Return (x, y) of the center of cell containing provided text 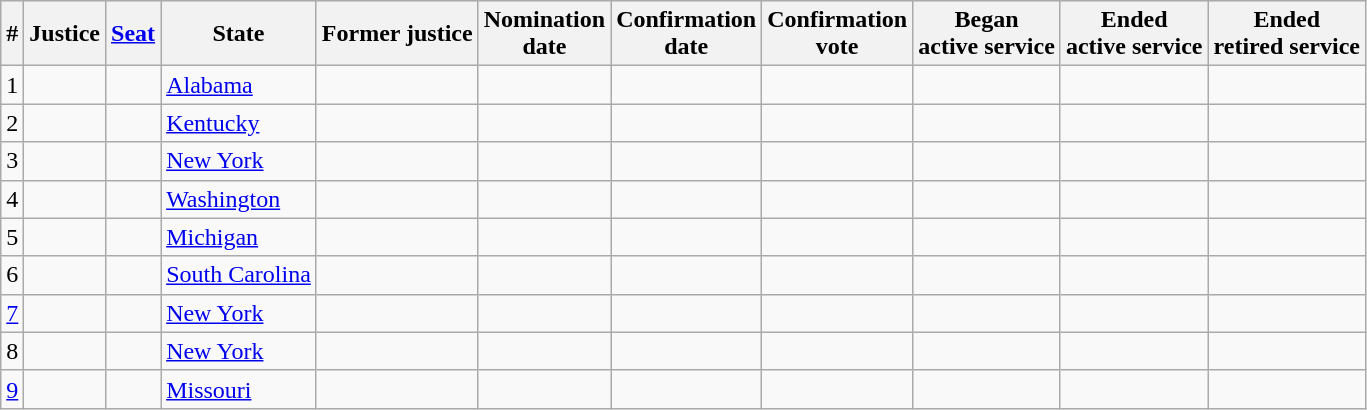
Endedactive service (1134, 34)
Confirmationvote (838, 34)
7 (12, 313)
Missouri (239, 389)
Washington (239, 199)
6 (12, 275)
South Carolina (239, 275)
4 (12, 199)
2 (12, 123)
State (239, 34)
Kentucky (239, 123)
# (12, 34)
Beganactive service (987, 34)
1 (12, 85)
Seat (134, 34)
Former justice (397, 34)
Confirmationdate (686, 34)
Justice (65, 34)
5 (12, 237)
Alabama (239, 85)
8 (12, 351)
9 (12, 389)
3 (12, 161)
Nominationdate (544, 34)
Michigan (239, 237)
Endedretired service (1286, 34)
